Output the [x, y] coordinate of the center of the cell containing the given text.  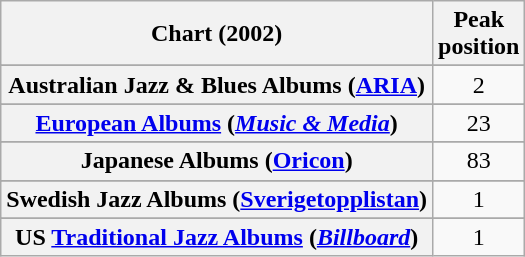
US Traditional Jazz Albums (Billboard) [217, 237]
23 [479, 123]
Peakposition [479, 34]
Swedish Jazz Albums (Sverigetopplistan) [217, 199]
European Albums (Music & Media) [217, 123]
83 [479, 161]
Chart (2002) [217, 34]
Australian Jazz & Blues Albums (ARIA) [217, 85]
2 [479, 85]
Japanese Albums (Oricon) [217, 161]
